Provide the [x, y] coordinate of the cell's center where the given text is located.  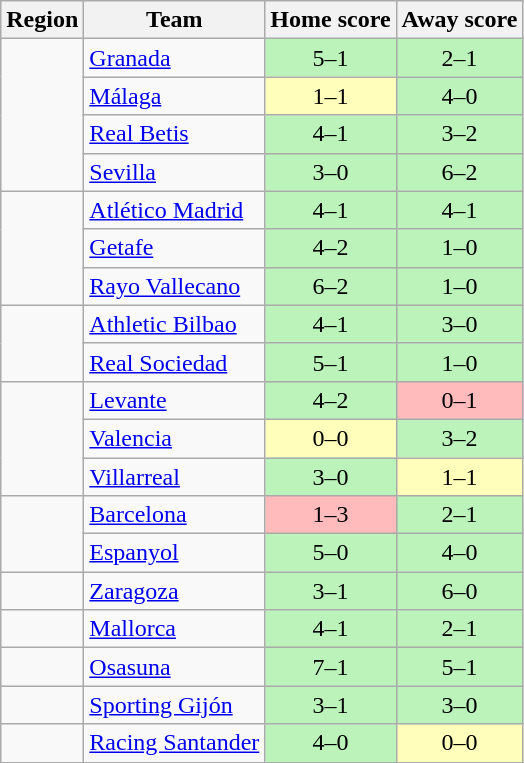
Region [42, 20]
Espanyol [174, 553]
Sporting Gijón [174, 705]
Barcelona [174, 515]
Real Betis [174, 134]
1–3 [330, 515]
Málaga [174, 96]
Granada [174, 58]
Atlético Madrid [174, 210]
Home score [330, 20]
Valencia [174, 438]
5–0 [330, 553]
Sevilla [174, 172]
Villarreal [174, 477]
Team [174, 20]
Mallorca [174, 629]
Zaragoza [174, 591]
Real Sociedad [174, 362]
Rayo Vallecano [174, 286]
Levante [174, 400]
Racing Santander [174, 743]
0–1 [460, 400]
Athletic Bilbao [174, 324]
6–0 [460, 591]
7–1 [330, 667]
Osasuna [174, 667]
Getafe [174, 248]
Away score [460, 20]
